Extract the (x, y) coordinate from the center of the cell holding the provided text.  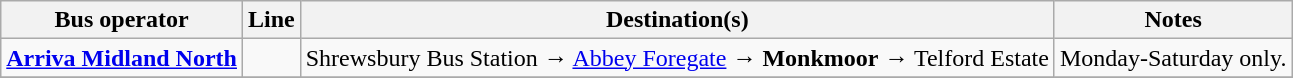
Arriva Midland North (122, 58)
Shrewsbury Bus Station → Abbey Foregate → Monkmoor → Telford Estate (677, 58)
Bus operator (122, 20)
Monday-Saturday only. (1172, 58)
Destination(s) (677, 20)
Line (271, 20)
Notes (1172, 20)
